Detect which cell encompasses the target text, then output its (X, Y) center coordinate. 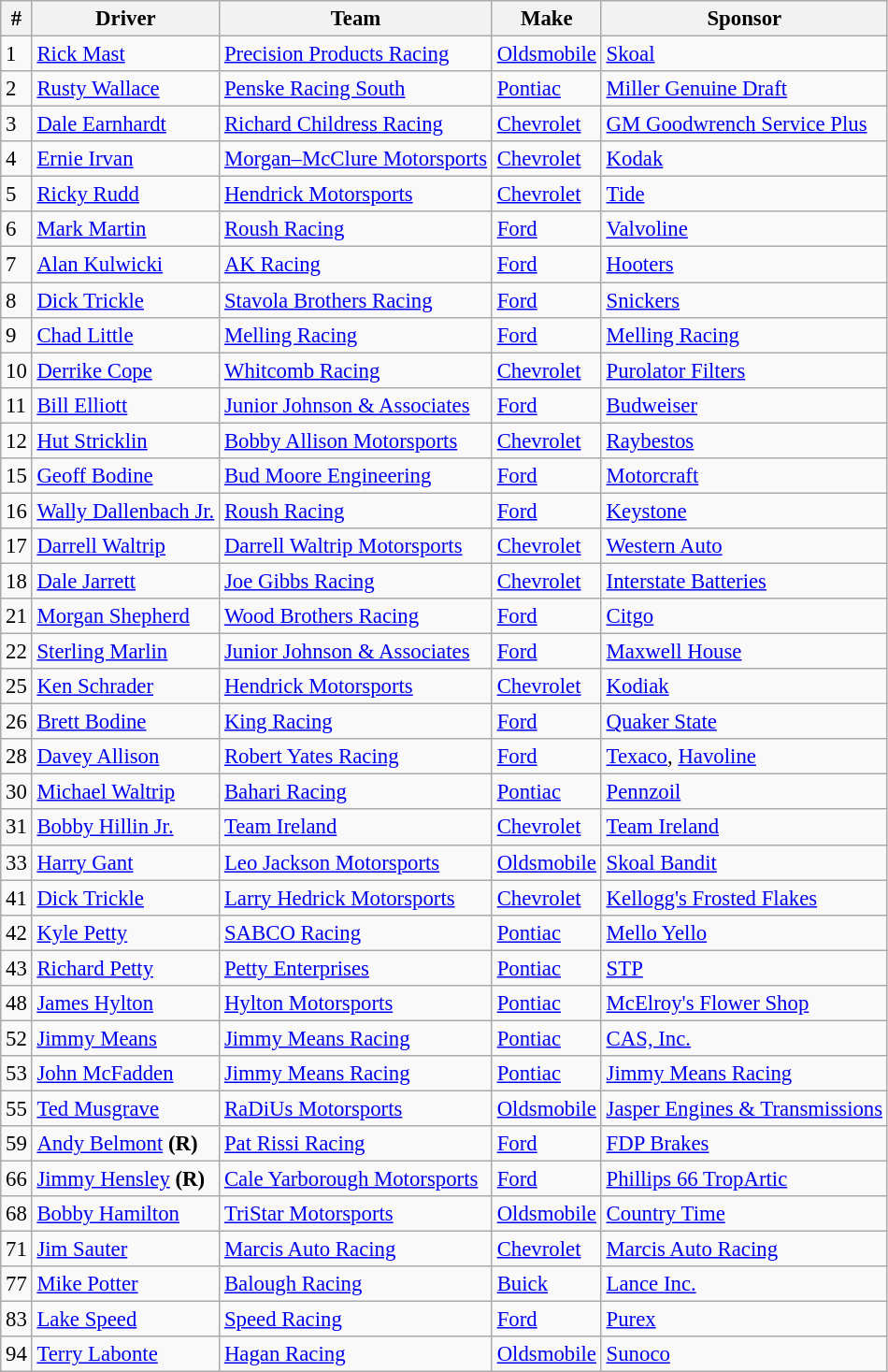
Purex (744, 1320)
66 (17, 1179)
26 (17, 722)
Raybestos (744, 440)
Joe Gibbs Racing (356, 581)
Miller Genuine Draft (744, 89)
77 (17, 1284)
Ken Schrader (125, 686)
STP (744, 968)
Robert Yates Racing (356, 757)
5 (17, 195)
28 (17, 757)
Citgo (744, 616)
Ernie Irvan (125, 159)
Andy Belmont (R) (125, 1144)
Hooters (744, 265)
Keystone (744, 511)
Skoal Bandit (744, 862)
Dale Jarrett (125, 581)
Brett Bodine (125, 722)
Derrike Cope (125, 370)
22 (17, 652)
Lake Speed (125, 1320)
James Hylton (125, 1004)
Rusty Wallace (125, 89)
Tide (744, 195)
Dale Earnhardt (125, 124)
Wood Brothers Racing (356, 616)
Mark Martin (125, 229)
Texaco, Havoline (744, 757)
Jimmy Means (125, 1038)
53 (17, 1074)
Hut Stricklin (125, 440)
Jasper Engines & Transmissions (744, 1108)
Skoal (744, 54)
Morgan Shepherd (125, 616)
7 (17, 265)
Snickers (744, 300)
RaDiUs Motorsports (356, 1108)
Lance Inc. (744, 1284)
Wally Dallenbach Jr. (125, 511)
Pennzoil (744, 792)
Jimmy Hensley (R) (125, 1179)
Sponsor (744, 19)
Speed Racing (356, 1320)
Kyle Petty (125, 932)
10 (17, 370)
Darrell Waltrip (125, 546)
McElroy's Flower Shop (744, 1004)
Harry Gant (125, 862)
Geoff Bodine (125, 476)
Pat Rissi Racing (356, 1144)
Darrell Waltrip Motorsports (356, 546)
43 (17, 968)
30 (17, 792)
Bill Elliott (125, 405)
31 (17, 828)
4 (17, 159)
FDP Brakes (744, 1144)
Bobby Allison Motorsports (356, 440)
21 (17, 616)
Chad Little (125, 335)
6 (17, 229)
2 (17, 89)
Driver (125, 19)
Bahari Racing (356, 792)
# (17, 19)
42 (17, 932)
Morgan–McClure Motorsports (356, 159)
25 (17, 686)
Leo Jackson Motorsports (356, 862)
Kodiak (744, 686)
Cale Yarborough Motorsports (356, 1179)
48 (17, 1004)
Richard Childress Racing (356, 124)
Interstate Batteries (744, 581)
Hylton Motorsports (356, 1004)
Penske Racing South (356, 89)
AK Racing (356, 265)
33 (17, 862)
Mello Yello (744, 932)
Kodak (744, 159)
Alan Kulwicki (125, 265)
68 (17, 1214)
Rick Mast (125, 54)
Quaker State (744, 722)
Maxwell House (744, 652)
3 (17, 124)
Ted Musgrave (125, 1108)
Motorcraft (744, 476)
Buick (546, 1284)
Make (546, 19)
16 (17, 511)
18 (17, 581)
CAS, Inc. (744, 1038)
Precision Products Racing (356, 54)
71 (17, 1249)
8 (17, 300)
GM Goodwrench Service Plus (744, 124)
Stavola Brothers Racing (356, 300)
17 (17, 546)
Petty Enterprises (356, 968)
King Racing (356, 722)
Whitcomb Racing (356, 370)
55 (17, 1108)
12 (17, 440)
Team (356, 19)
11 (17, 405)
Mike Potter (125, 1284)
9 (17, 335)
Balough Racing (356, 1284)
52 (17, 1038)
Valvoline (744, 229)
Bud Moore Engineering (356, 476)
Sterling Marlin (125, 652)
Bobby Hillin Jr. (125, 828)
TriStar Motorsports (356, 1214)
1 (17, 54)
SABCO Racing (356, 932)
Western Auto (744, 546)
41 (17, 898)
Richard Petty (125, 968)
John McFadden (125, 1074)
Michael Waltrip (125, 792)
Jim Sauter (125, 1249)
59 (17, 1144)
Ricky Rudd (125, 195)
Phillips 66 TropArtic (744, 1179)
Kellogg's Frosted Flakes (744, 898)
Country Time (744, 1214)
83 (17, 1320)
Davey Allison (125, 757)
Purolator Filters (744, 370)
Larry Hedrick Motorsports (356, 898)
15 (17, 476)
Budweiser (744, 405)
Bobby Hamilton (125, 1214)
